Scan for the cell matching the given text and deliver its [X, Y] coordinate at center. 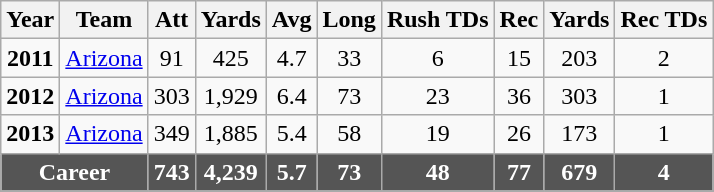
33 [349, 58]
48 [438, 172]
5.7 [292, 172]
Rec TDs [664, 20]
Career [74, 172]
Avg [292, 20]
6.4 [292, 96]
4.7 [292, 58]
Long [349, 20]
5.4 [292, 134]
425 [230, 58]
Year [30, 20]
173 [580, 134]
19 [438, 134]
Rec [519, 20]
15 [519, 58]
Rush TDs [438, 20]
1,929 [230, 96]
23 [438, 96]
2011 [30, 58]
91 [172, 58]
Att [172, 20]
679 [580, 172]
Team [104, 20]
36 [519, 96]
26 [519, 134]
6 [438, 58]
203 [580, 58]
2013 [30, 134]
77 [519, 172]
743 [172, 172]
2 [664, 58]
58 [349, 134]
4,239 [230, 172]
4 [664, 172]
349 [172, 134]
2012 [30, 96]
1,885 [230, 134]
